From the cell containing the given text, extract its center point as (x, y) coordinate. 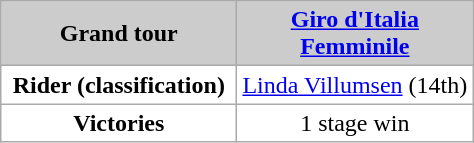
1 stage win (355, 123)
Victories (119, 123)
Rider (classification) (119, 85)
Linda Villumsen (14th) (355, 85)
Giro d'Italia Femminile (355, 34)
Grand tour (119, 34)
